Find where the given text appears and provide that cell's center as (X, Y) coordinate. 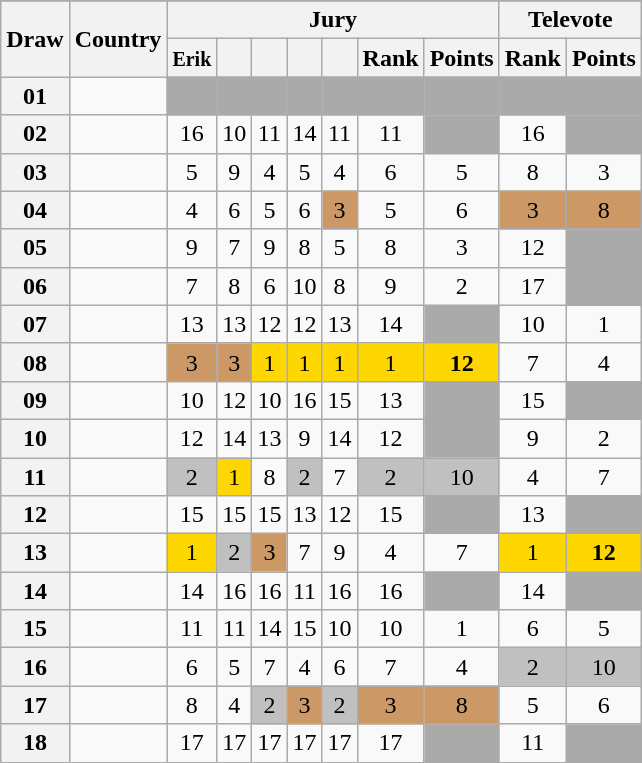
03 (35, 172)
04 (35, 210)
Televote (570, 20)
01 (35, 96)
Draw (35, 39)
07 (35, 324)
02 (35, 134)
Erik (192, 58)
06 (35, 286)
05 (35, 248)
08 (35, 362)
Jury (333, 20)
Country (118, 39)
18 (35, 743)
09 (35, 400)
